Return the (X, Y) coordinate for the center point of the cell that contains the specified text.  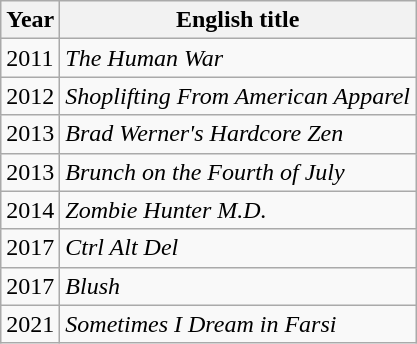
2014 (30, 210)
The Human War (238, 58)
2011 (30, 58)
Blush (238, 286)
2012 (30, 96)
Brunch on the Fourth of July (238, 172)
Zombie Hunter M.D. (238, 210)
Ctrl Alt Del (238, 248)
Sometimes I Dream in Farsi (238, 324)
Year (30, 20)
Brad Werner's Hardcore Zen (238, 134)
Shoplifting From American Apparel (238, 96)
English title (238, 20)
2021 (30, 324)
